From the cell containing the given text, extract its center point as (x, y) coordinate. 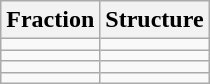
Fraction (50, 20)
Structure (154, 20)
